Detect which cell encompasses the target text, then output its (X, Y) center coordinate. 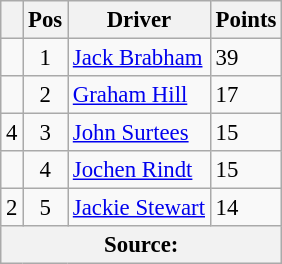
Jack Brabham (140, 58)
Source: (142, 245)
5 (46, 208)
14 (246, 208)
Pos (46, 20)
39 (246, 58)
3 (46, 133)
Jackie Stewart (140, 208)
1 (46, 58)
Points (246, 20)
Jochen Rindt (140, 170)
John Surtees (140, 133)
17 (246, 95)
Graham Hill (140, 95)
Driver (140, 20)
